Return [x, y] of the center of cell containing provided text 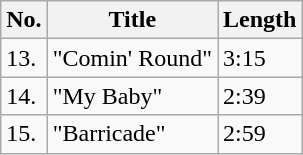
"My Baby" [132, 96]
"Comin' Round" [132, 58]
"Barricade" [132, 134]
15. [24, 134]
3:15 [260, 58]
2:39 [260, 96]
No. [24, 20]
14. [24, 96]
Title [132, 20]
2:59 [260, 134]
Length [260, 20]
13. [24, 58]
